From the cell containing the given text, extract its center point as [x, y] coordinate. 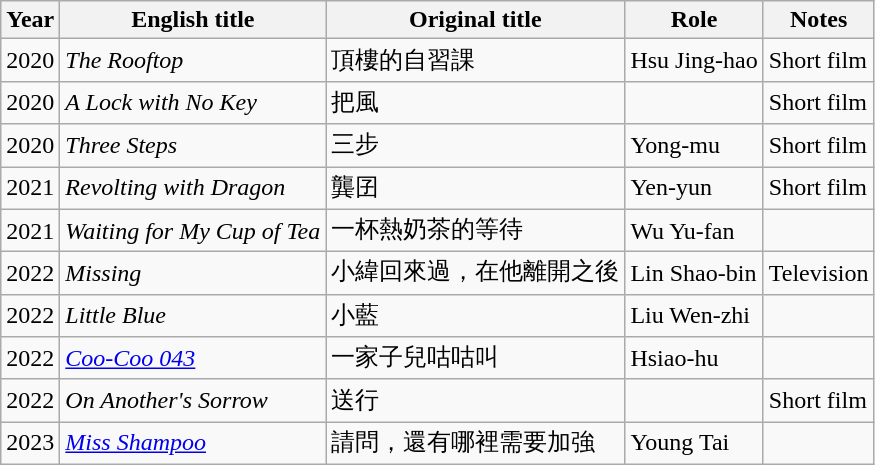
Liu Wen-zhi [694, 316]
Missing [193, 274]
小藍 [476, 316]
A Lock with No Key [193, 102]
Miss Shampoo [193, 444]
頂樓的自習課 [476, 60]
Original title [476, 20]
一杯熱奶茶的等待 [476, 230]
Coo-Coo 043 [193, 358]
The Rooftop [193, 60]
把風 [476, 102]
三步 [476, 146]
送行 [476, 400]
2023 [30, 444]
Year [30, 20]
Yen-yun [694, 188]
Revolting with Dragon [193, 188]
Lin Shao-bin [694, 274]
Role [694, 20]
Little Blue [193, 316]
Yong-mu [694, 146]
Hsiao-hu [694, 358]
Young Tai [694, 444]
龔囝 [476, 188]
On Another's Sorrow [193, 400]
一家子兒咕咕叫 [476, 358]
Notes [818, 20]
Hsu Jing-hao [694, 60]
Wu Yu-fan [694, 230]
Three Steps [193, 146]
請問，還有哪裡需要加強 [476, 444]
Television [818, 274]
English title [193, 20]
小緯回來過，在他離開之後 [476, 274]
Waiting for My Cup of Tea [193, 230]
